Detect which cell encompasses the target text, then output its [X, Y] center coordinate. 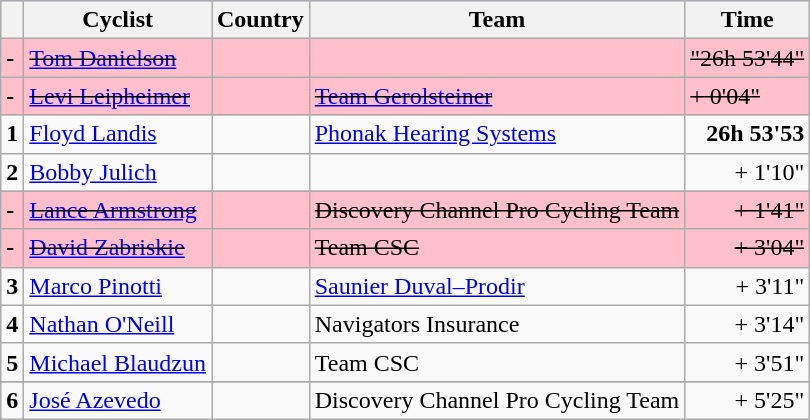
+ 3'14" [748, 324]
José Azevedo [118, 400]
Lance Armstrong [118, 210]
"26h 53'44" [748, 58]
Floyd Landis [118, 134]
Country [261, 20]
+ 3'11" [748, 286]
Saunier Duval–Prodir [497, 286]
David Zabriskie [118, 248]
Marco Pinotti [118, 286]
Phonak Hearing Systems [497, 134]
6 [12, 400]
Nathan O'Neill [118, 324]
3 [12, 286]
26h 53'53 [748, 134]
Bobby Julich [118, 172]
5 [12, 362]
+ 1'10" [748, 172]
Navigators Insurance [497, 324]
+ 1'41" [748, 210]
1 [12, 134]
2 [12, 172]
Time [748, 20]
Team Gerolsteiner [497, 96]
+ 3'04" [748, 248]
Team [497, 20]
4 [12, 324]
+ 5'25" [748, 400]
Michael Blaudzun [118, 362]
Tom Danielson [118, 58]
+ 3'51" [748, 362]
+ 0'04" [748, 96]
Levi Leipheimer [118, 96]
Cyclist [118, 20]
